Return [X, Y] of the center of cell containing provided text 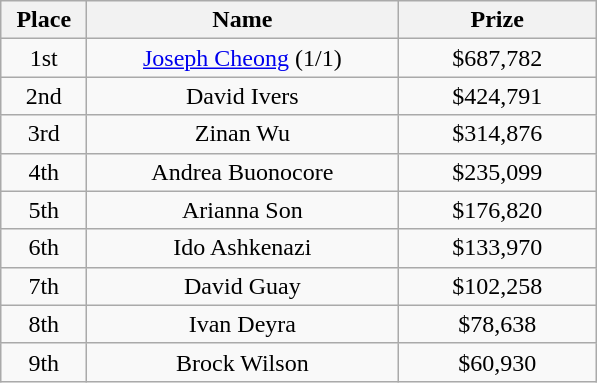
$176,820 [498, 210]
$314,876 [498, 134]
6th [44, 248]
4th [44, 172]
$102,258 [498, 286]
$60,930 [498, 362]
Name [242, 20]
Zinan Wu [242, 134]
$424,791 [498, 96]
Arianna Son [242, 210]
$235,099 [498, 172]
8th [44, 324]
Place [44, 20]
9th [44, 362]
David Guay [242, 286]
Joseph Cheong (1/1) [242, 58]
$78,638 [498, 324]
2nd [44, 96]
Ido Ashkenazi [242, 248]
5th [44, 210]
3rd [44, 134]
$687,782 [498, 58]
7th [44, 286]
Ivan Deyra [242, 324]
1st [44, 58]
Brock Wilson [242, 362]
David Ivers [242, 96]
Andrea Buonocore [242, 172]
$133,970 [498, 248]
Prize [498, 20]
